From the cell containing the given text, extract its center point as [X, Y] coordinate. 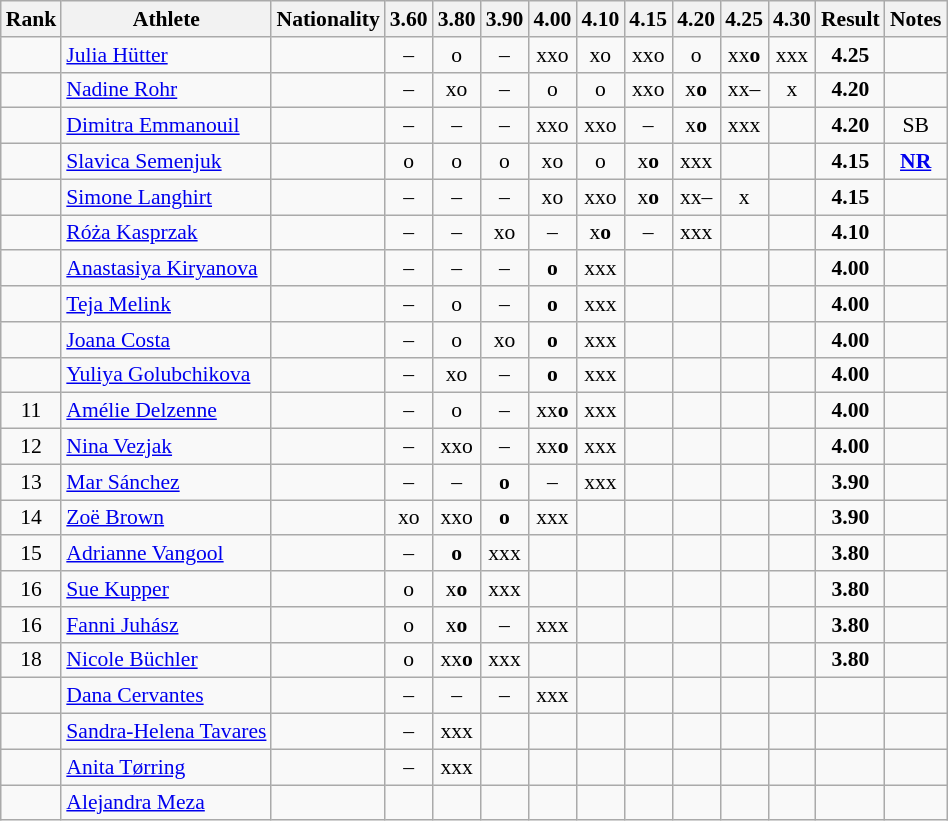
Dimitra Emmanouil [166, 126]
NR [916, 162]
Anastasiya Kiryanova [166, 269]
Result [850, 19]
Sandra-Helena Tavares [166, 732]
12 [32, 447]
Fanni Juhász [166, 625]
Róża Kasprzak [166, 233]
Adrianne Vangool [166, 554]
Nationality [328, 19]
SB [916, 126]
Zoë Brown [166, 518]
Dana Cervantes [166, 696]
Joana Costa [166, 340]
15 [32, 554]
Julia Hütter [166, 55]
13 [32, 482]
Nina Vezjak [166, 447]
Rank [32, 19]
Simone Langhirt [166, 197]
Nicole Büchler [166, 660]
Teja Melink [166, 304]
Mar Sánchez [166, 482]
Anita Tørring [166, 767]
4.30 [792, 19]
14 [32, 518]
Athlete [166, 19]
Notes [916, 19]
3.60 [409, 19]
Alejandra Meza [166, 803]
Amélie Delzenne [166, 411]
18 [32, 660]
Sue Kupper [166, 589]
11 [32, 411]
Yuliya Golubchikova [166, 375]
Slavica Semenjuk [166, 162]
Nadine Rohr [166, 90]
